Pinpoint the cell where the given text exists, returning its [X, Y] midpoint coordinate. 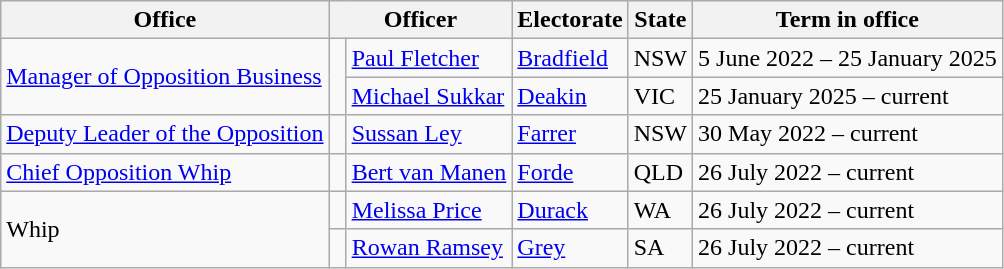
Office [165, 20]
30 May 2022 – current [848, 134]
Grey [570, 248]
Chief Opposition Whip [165, 172]
VIC [660, 96]
Manager of Opposition Business [165, 77]
Melissa Price [429, 210]
Durack [570, 210]
Term in office [848, 20]
Forde [570, 172]
WA [660, 210]
5 June 2022 – 25 January 2025 [848, 58]
Deakin [570, 96]
State [660, 20]
Bert van Manen [429, 172]
Rowan Ramsey [429, 248]
Michael Sukkar [429, 96]
Bradfield [570, 58]
Deputy Leader of the Opposition [165, 134]
25 January 2025 – current [848, 96]
Farrer [570, 134]
SA [660, 248]
Paul Fletcher [429, 58]
Electorate [570, 20]
QLD [660, 172]
Officer [420, 20]
Whip [165, 229]
Sussan Ley [429, 134]
